Extract the (X, Y) coordinate from the center of the cell holding the provided text.  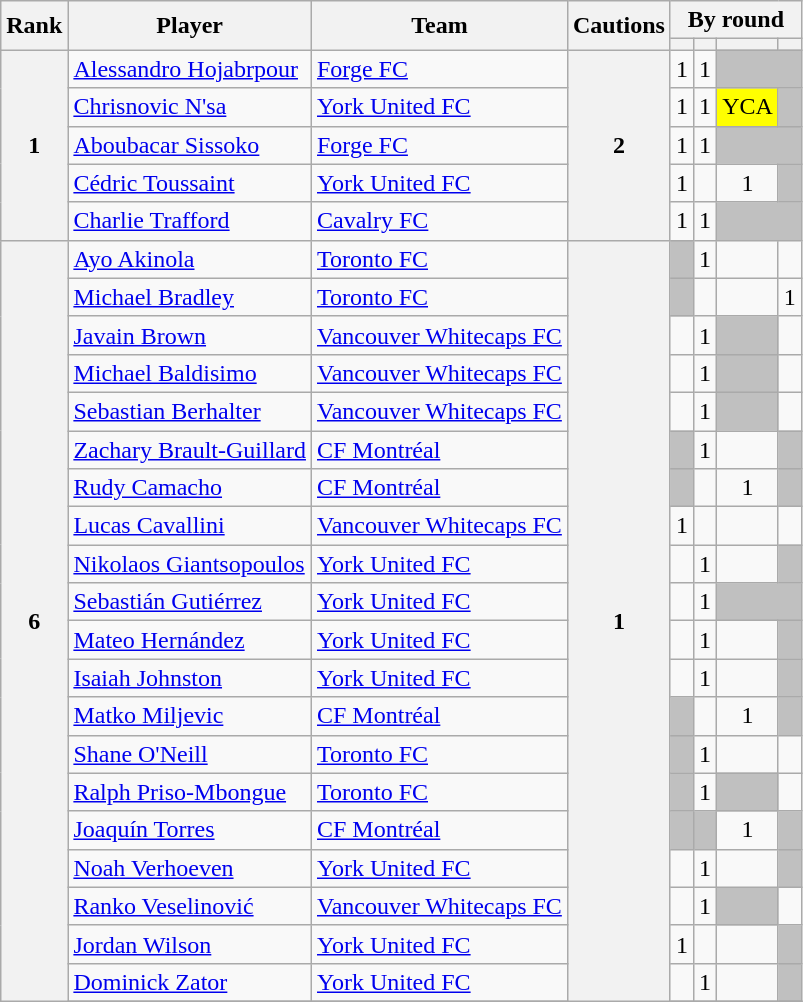
Dominick Zator (190, 982)
Shane O'Neill (190, 754)
Noah Verhoeven (190, 868)
Sebastian Berhalter (190, 411)
Ralph Priso-Mbongue (190, 792)
Chrisnovic N'sa (190, 107)
2 (618, 145)
6 (34, 620)
Sebastián Gutiérrez (190, 602)
Alessandro Hojabrpour (190, 69)
Cautions (618, 26)
Zachary Brault-Guillard (190, 449)
Matko Miljevic (190, 716)
Ranko Veselinović (190, 906)
Nikolaos Giantsopoulos (190, 564)
Jordan Wilson (190, 944)
By round (736, 20)
Player (190, 26)
Isaiah Johnston (190, 678)
Ayo Akinola (190, 259)
Michael Bradley (190, 297)
Javain Brown (190, 335)
Cavalry FC (439, 221)
Mateo Hernández (190, 640)
Charlie Trafford (190, 221)
Lucas Cavallini (190, 526)
Aboubacar Sissoko (190, 145)
YCA (748, 107)
Cédric Toussaint (190, 183)
Rank (34, 26)
Joaquín Torres (190, 830)
Team (439, 26)
Rudy Camacho (190, 488)
Michael Baldisimo (190, 373)
